Capture the cell that displays the provided text and extract its (x, y) central coordinate. 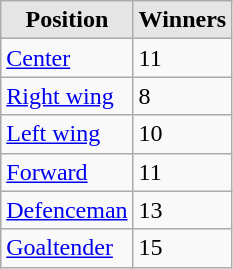
8 (182, 96)
Left wing (67, 134)
Forward (67, 172)
Position (67, 20)
Center (67, 58)
Right wing (67, 96)
15 (182, 248)
13 (182, 210)
Defenceman (67, 210)
Goaltender (67, 248)
Winners (182, 20)
10 (182, 134)
